From the cell containing the given text, extract its center point as (X, Y) coordinate. 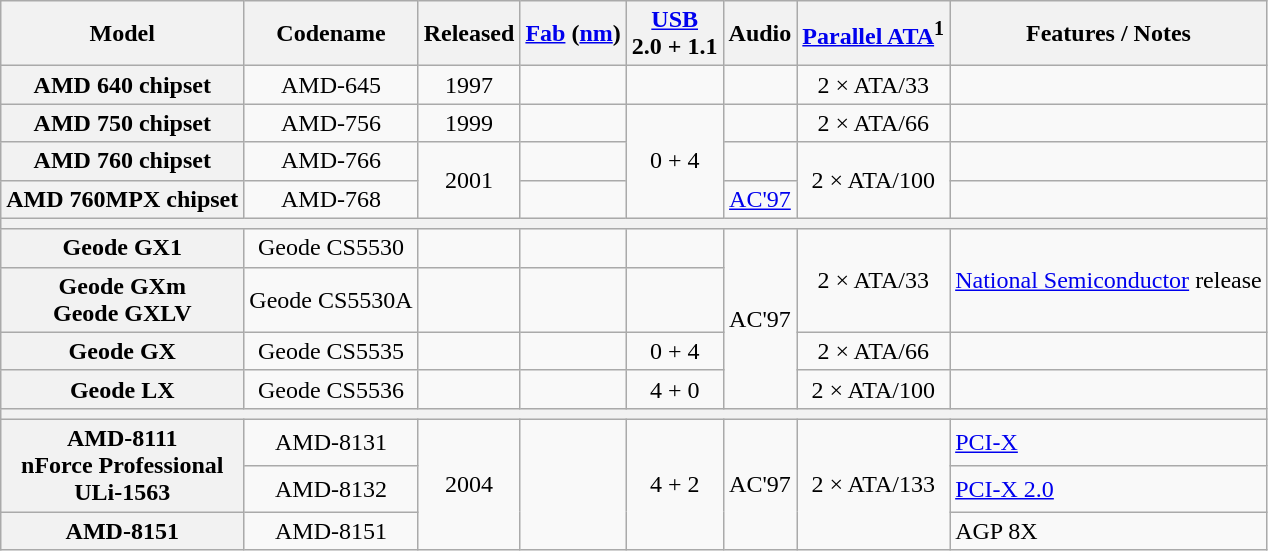
2 × ATA/133 (874, 484)
Model (122, 34)
AGP 8X (1109, 531)
Geode CS5535 (331, 351)
AMD-645 (331, 85)
AMD-8132 (331, 488)
National Semiconductor release (1109, 280)
Geode GX (122, 351)
Geode CS5536 (331, 389)
AMD 750 chipset (122, 123)
Features / Notes (1109, 34)
Geode CS5530A (331, 300)
Geode CS5530 (331, 248)
Codename (331, 34)
Fab (nm) (573, 34)
4 + 2 (674, 484)
4 + 0 (674, 389)
AMD-756 (331, 123)
AMD-8131 (331, 442)
PCI-X (1109, 442)
AMD-766 (331, 161)
Released (469, 34)
AMD-768 (331, 199)
AMD 640 chipset (122, 85)
Geode LX (122, 389)
Geode GXmGeode GXLV (122, 300)
Parallel ATA1 (874, 34)
Geode GX1 (122, 248)
AMD 760MPX chipset (122, 199)
PCI-X 2.0 (1109, 488)
1999 (469, 123)
2001 (469, 180)
1997 (469, 85)
USB2.0 + 1.1 (674, 34)
Audio (760, 34)
2004 (469, 484)
AMD-8111 nForce Professional ULi-1563 (122, 465)
AMD 760 chipset (122, 161)
